Search for the cell housing the specified text and yield its (X, Y) center coordinate. 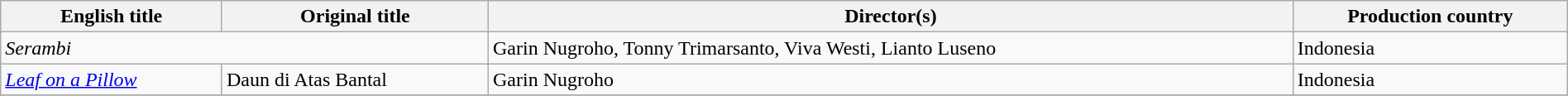
Garin Nugroho, Tonny Trimarsanto, Viva Westi, Lianto Luseno (890, 48)
Serambi (245, 48)
English title (112, 17)
Original title (355, 17)
Production country (1430, 17)
Daun di Atas Bantal (355, 79)
Leaf on a Pillow (112, 79)
Director(s) (890, 17)
Garin Nugroho (890, 79)
